Return the (x, y) coordinate for the center point of the cell that contains the specified text.  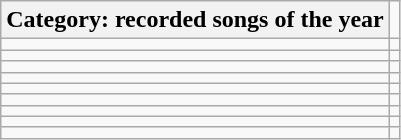
Category: recorded songs of the year (196, 20)
